Detect which cell encompasses the target text, then output its (X, Y) center coordinate. 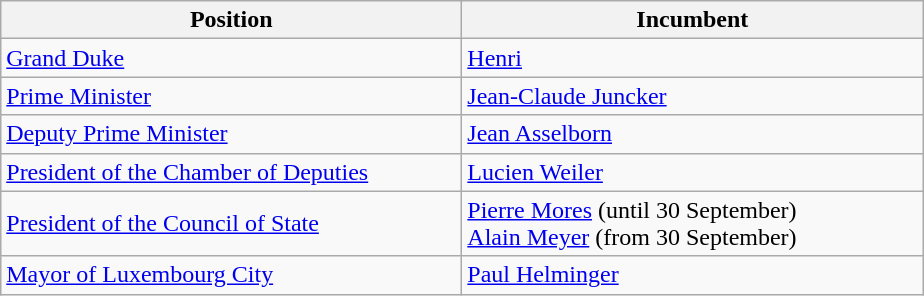
Pierre Mores (until 30 September) Alain Meyer (from 30 September) (692, 224)
Deputy Prime Minister (232, 134)
Paul Helminger (692, 275)
Mayor of Luxembourg City (232, 275)
Jean-Claude Juncker (692, 96)
Incumbent (692, 20)
Grand Duke (232, 58)
Position (232, 20)
President of the Chamber of Deputies (232, 172)
Jean Asselborn (692, 134)
President of the Council of State (232, 224)
Lucien Weiler (692, 172)
Henri (692, 58)
Prime Minister (232, 96)
